Pinpoint the cell where the given text exists, returning its (X, Y) midpoint coordinate. 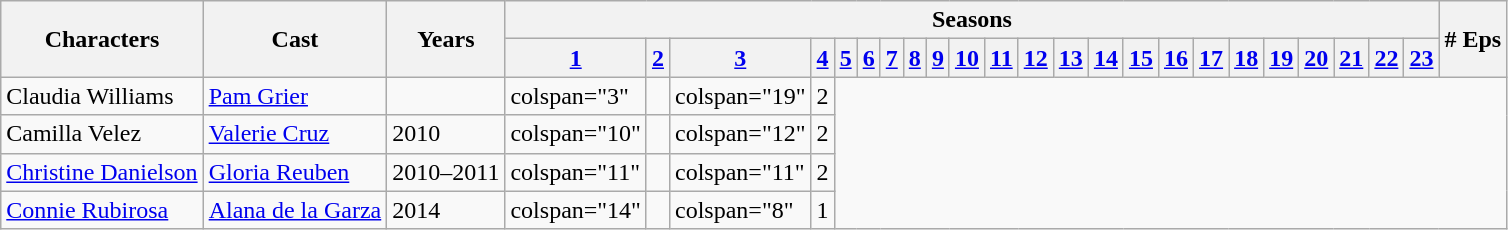
Camilla Velez (102, 134)
20 (1316, 58)
16 (1176, 58)
2014 (446, 210)
Pam Grier (295, 96)
Characters (102, 39)
18 (1246, 58)
Gloria Reuben (295, 172)
14 (1106, 58)
Cast (295, 39)
Valerie Cruz (295, 134)
22 (1386, 58)
colspan="10" (576, 134)
8 (914, 58)
19 (1282, 58)
colspan="8" (741, 210)
colspan="12" (741, 134)
Claudia Williams (102, 96)
3 (741, 58)
2010–2011 (446, 172)
7 (892, 58)
Connie Rubirosa (102, 210)
# Eps (1473, 39)
colspan="14" (576, 210)
5 (846, 58)
Years (446, 39)
15 (1140, 58)
colspan="19" (741, 96)
2010 (446, 134)
13 (1070, 58)
Christine Danielson (102, 172)
9 (938, 58)
21 (1352, 58)
Alana de la Garza (295, 210)
12 (1036, 58)
11 (1001, 58)
6 (868, 58)
10 (966, 58)
23 (1422, 58)
Seasons (972, 20)
colspan="3" (576, 96)
17 (1212, 58)
4 (822, 58)
